Find where the given text appears and provide that cell's center as [X, Y] coordinate. 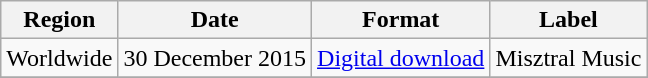
Label [568, 20]
Digital download [401, 58]
Worldwide [60, 58]
Misztral Music [568, 58]
Format [401, 20]
Date [215, 20]
30 December 2015 [215, 58]
Region [60, 20]
